Search for the cell housing the specified text and yield its (x, y) center coordinate. 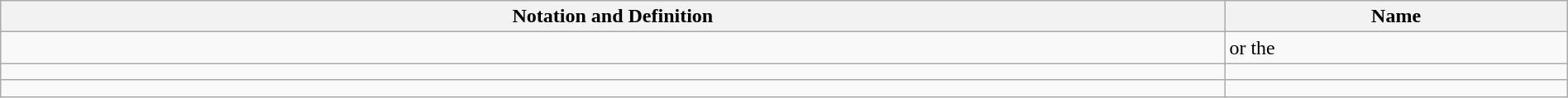
Name (1396, 16)
or the (1396, 48)
Notation and Definition (613, 16)
